Provide the (x, y) coordinate of the cell's center where the given text is located.  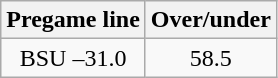
BSU –31.0 (74, 58)
58.5 (210, 58)
Pregame line (74, 20)
Over/under (210, 20)
